Provide the [X, Y] coordinate of the cell's center where the given text is located.  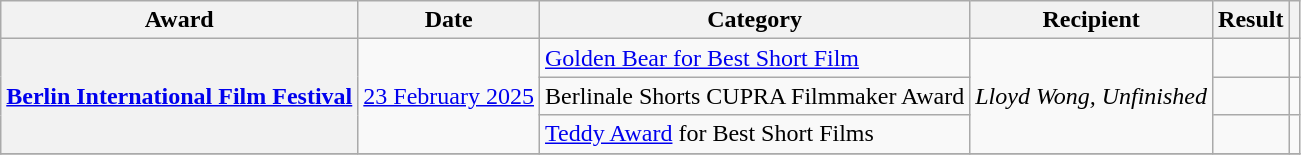
Berlinale Shorts CUPRA Filmmaker Award [755, 96]
Berlin International Film Festival [180, 96]
Category [755, 20]
Golden Bear for Best Short Film [755, 58]
Result [1251, 20]
Award [180, 20]
23 February 2025 [449, 96]
Teddy Award for Best Short Films [755, 134]
Recipient [1092, 20]
Lloyd Wong, Unfinished [1092, 96]
Date [449, 20]
